Output the (x, y) coordinate of the center of the cell containing the given text.  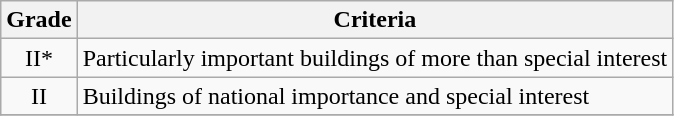
Grade (39, 20)
II (39, 96)
II* (39, 58)
Buildings of national importance and special interest (375, 96)
Criteria (375, 20)
Particularly important buildings of more than special interest (375, 58)
